Find where the given text appears and provide that cell's center as (x, y) coordinate. 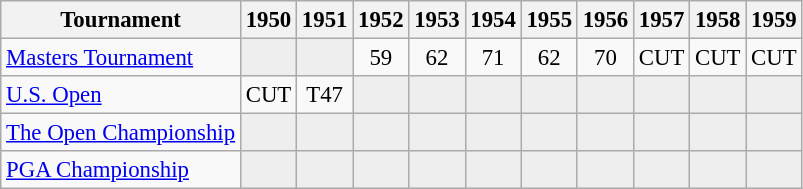
Tournament (121, 20)
1955 (549, 20)
1952 (381, 20)
PGA Championship (121, 170)
1953 (437, 20)
59 (381, 58)
The Open Championship (121, 133)
1954 (493, 20)
1958 (718, 20)
1950 (268, 20)
1959 (774, 20)
70 (605, 58)
U.S. Open (121, 95)
71 (493, 58)
1957 (661, 20)
T47 (325, 95)
1951 (325, 20)
1956 (605, 20)
Masters Tournament (121, 58)
